Identify which cell holds the provided text, then report its [x, y] central coordinate. 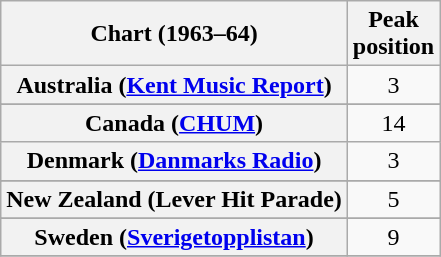
Canada (CHUM) [174, 123]
Australia (Kent Music Report) [174, 85]
9 [393, 237]
14 [393, 123]
New Zealand (Lever Hit Parade) [174, 199]
Peakposition [393, 34]
Denmark (Danmarks Radio) [174, 161]
5 [393, 199]
Chart (1963–64) [174, 34]
Sweden (Sverigetopplistan) [174, 237]
